Pinpoint the cell where the given text exists, returning its [x, y] midpoint coordinate. 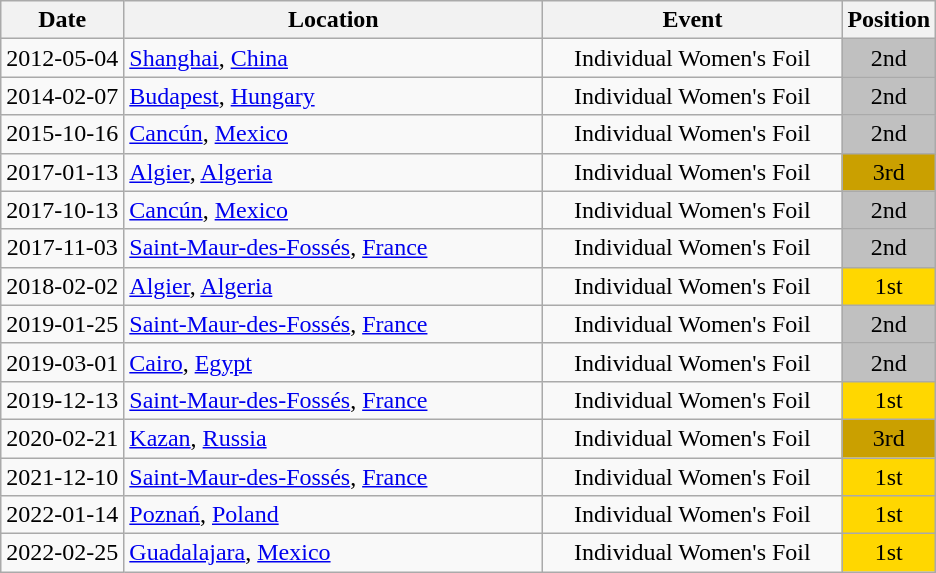
2014-02-07 [62, 96]
2017-01-13 [62, 172]
2020-02-21 [62, 438]
2015-10-16 [62, 134]
2017-10-13 [62, 210]
2018-02-02 [62, 286]
Shanghai, China [334, 58]
Budapest, Hungary [334, 96]
2019-03-01 [62, 362]
Cairo, Egypt [334, 362]
Poznań, Poland [334, 515]
Date [62, 20]
Kazan, Russia [334, 438]
Position [889, 20]
2019-01-25 [62, 324]
2012-05-04 [62, 58]
2022-02-25 [62, 553]
2019-12-13 [62, 400]
2022-01-14 [62, 515]
Guadalajara, Mexico [334, 553]
Event [692, 20]
2017-11-03 [62, 248]
Location [334, 20]
2021-12-10 [62, 477]
